Return the [X, Y] coordinate for the center point of the cell that contains the specified text.  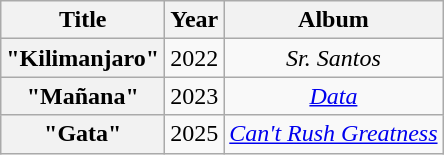
2025 [194, 134]
"Mañana" [83, 96]
Title [83, 20]
2022 [194, 58]
Album [334, 20]
"Gata" [83, 134]
"Kilimanjaro" [83, 58]
Year [194, 20]
2023 [194, 96]
Data [334, 96]
Can't Rush Greatness [334, 134]
Sr. Santos [334, 58]
